Extract the [x, y] coordinate from the center of the cell holding the provided text.  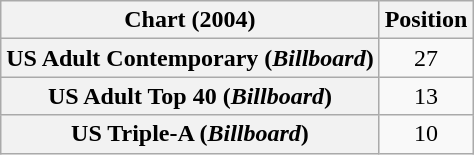
13 [426, 96]
US Triple-A (Billboard) [190, 134]
Chart (2004) [190, 20]
Position [426, 20]
10 [426, 134]
27 [426, 58]
US Adult Top 40 (Billboard) [190, 96]
US Adult Contemporary (Billboard) [190, 58]
